Scan for the cell matching the given text and deliver its [X, Y] coordinate at center. 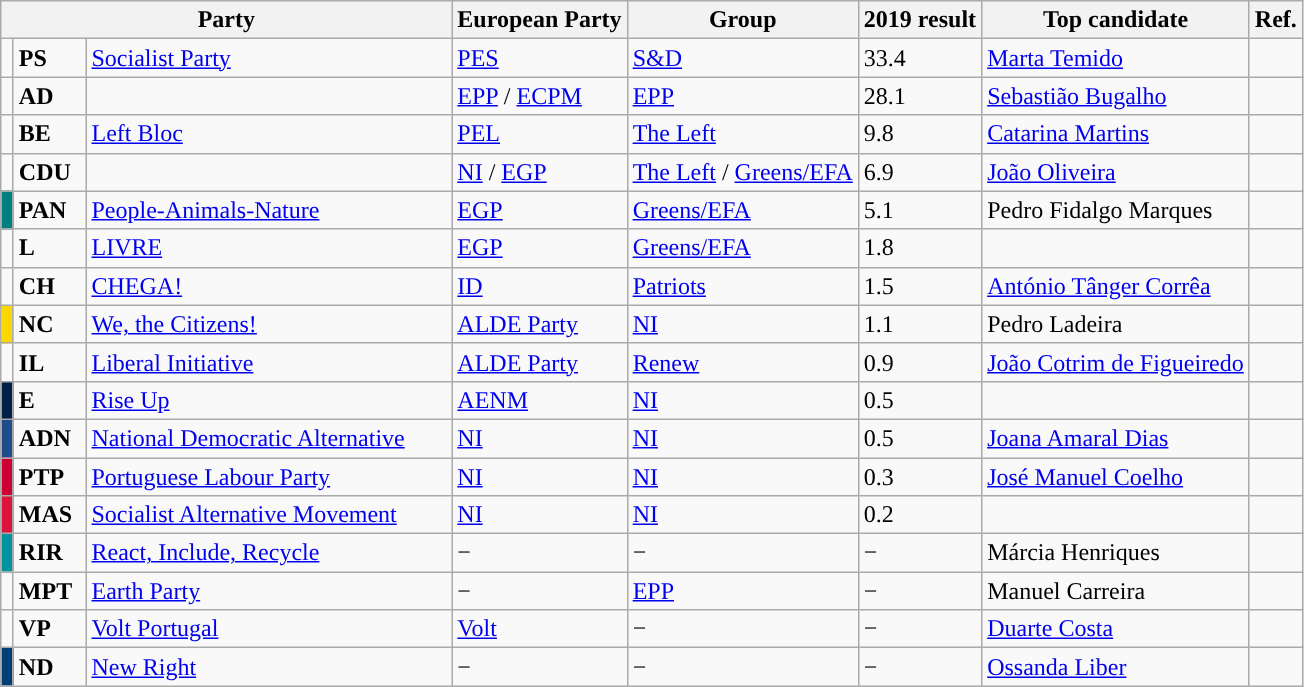
28.1 [920, 96]
E [50, 400]
9.8 [920, 134]
Pedro Fidalgo Marques [1116, 210]
PS [50, 58]
AENM [540, 400]
1.8 [920, 248]
José Manuel Coelho [1116, 477]
L [50, 248]
Liberal Initiative [269, 362]
People-Animals-Nature [269, 210]
0.9 [920, 362]
S&D [742, 58]
ND [50, 667]
VP [50, 629]
NC [50, 324]
Ossanda Liber [1116, 667]
Socialist Alternative Movement [269, 515]
National Democratic Alternative [269, 438]
Duarte Costa [1116, 629]
Socialist Party [269, 58]
New Right [269, 667]
Catarina Martins [1116, 134]
Ref. [1276, 20]
MPT [50, 591]
Volt [540, 629]
João Oliveira [1116, 172]
Group [742, 20]
Joana Amaral Dias [1116, 438]
1.1 [920, 324]
33.4 [920, 58]
Patriots [742, 286]
João Cotrim de Figueiredo [1116, 362]
CH [50, 286]
Volt Portugal [269, 629]
Renew [742, 362]
Manuel Carreira [1116, 591]
BE [50, 134]
PES [540, 58]
CHEGA! [269, 286]
Rise Up [269, 400]
Pedro Ladeira [1116, 324]
RIR [50, 553]
IL [50, 362]
António Tânger Corrêa [1116, 286]
The Left [742, 134]
Sebastião Bugalho [1116, 96]
Márcia Henriques [1116, 553]
5.1 [920, 210]
Left Bloc [269, 134]
ADN [50, 438]
NI / EGP [540, 172]
AD [50, 96]
We, the Citizens! [269, 324]
0.3 [920, 477]
EPP / ECPM [540, 96]
6.9 [920, 172]
Marta Temido [1116, 58]
CDU [50, 172]
Earth Party [269, 591]
Top candidate [1116, 20]
1.5 [920, 286]
PEL [540, 134]
React, Include, Recycle [269, 553]
PAN [50, 210]
Party [226, 20]
ID [540, 286]
Portuguese Labour Party [269, 477]
The Left / Greens/EFA [742, 172]
0.2 [920, 515]
2019 result [920, 20]
MAS [50, 515]
PTP [50, 477]
European Party [540, 20]
LIVRE [269, 248]
